Return the [X, Y] coordinate for the center point of the cell that contains the specified text.  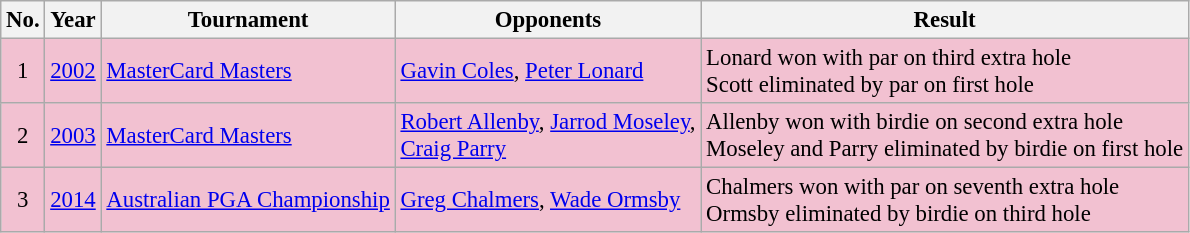
Lonard won with par on third extra holeScott eliminated by par on first hole [945, 72]
Australian PGA Championship [248, 200]
2 [23, 136]
No. [23, 20]
2014 [73, 200]
Gavin Coles, Peter Lonard [548, 72]
1 [23, 72]
2003 [73, 136]
Opponents [548, 20]
Year [73, 20]
Allenby won with birdie on second extra holeMoseley and Parry eliminated by birdie on first hole [945, 136]
Robert Allenby, Jarrod Moseley, Craig Parry [548, 136]
Greg Chalmers, Wade Ormsby [548, 200]
3 [23, 200]
Tournament [248, 20]
2002 [73, 72]
Result [945, 20]
Chalmers won with par on seventh extra holeOrmsby eliminated by birdie on third hole [945, 200]
